Return [X, Y] of the center of cell containing provided text 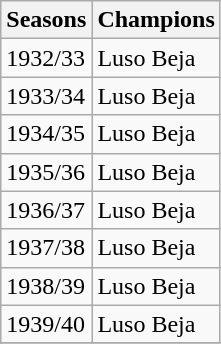
1932/33 [46, 58]
1935/36 [46, 172]
1937/38 [46, 248]
1938/39 [46, 286]
1933/34 [46, 96]
1936/37 [46, 210]
1934/35 [46, 134]
Seasons [46, 20]
Champions [156, 20]
1939/40 [46, 324]
